Capture the cell that displays the provided text and extract its [x, y] central coordinate. 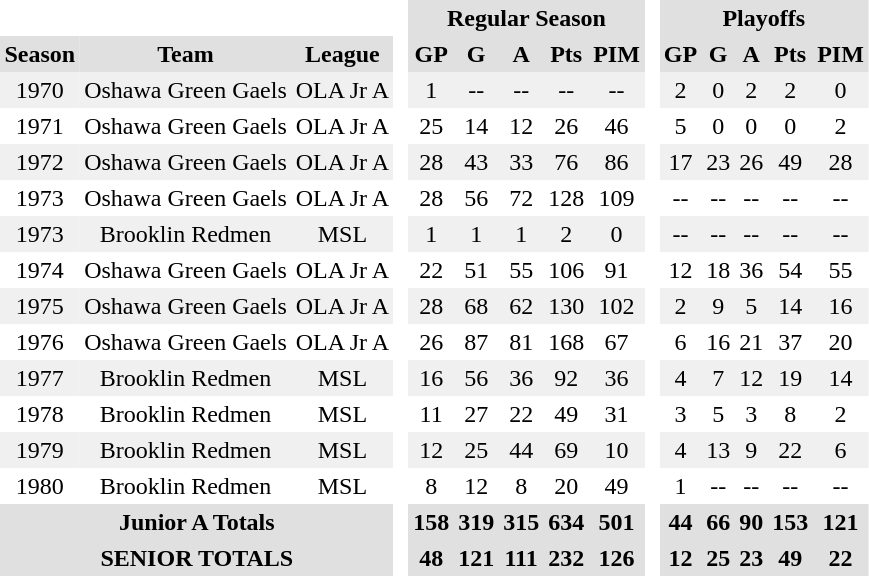
31 [617, 414]
19 [790, 378]
SENIOR TOTALS [197, 558]
1976 [40, 342]
33 [522, 162]
92 [566, 378]
634 [566, 522]
158 [432, 522]
13 [718, 450]
91 [617, 270]
153 [790, 522]
1980 [40, 486]
43 [476, 162]
106 [566, 270]
1978 [40, 414]
68 [476, 306]
Regular Season [527, 18]
48 [432, 558]
87 [476, 342]
76 [566, 162]
1979 [40, 450]
Team [186, 54]
1972 [40, 162]
315 [522, 522]
126 [617, 558]
18 [718, 270]
54 [790, 270]
501 [617, 522]
168 [566, 342]
Playoffs [764, 18]
90 [752, 522]
1974 [40, 270]
86 [617, 162]
67 [617, 342]
111 [522, 558]
1977 [40, 378]
League [342, 54]
Season [40, 54]
7 [718, 378]
319 [476, 522]
46 [617, 126]
21 [752, 342]
72 [522, 198]
1975 [40, 306]
27 [476, 414]
66 [718, 522]
109 [617, 198]
1971 [40, 126]
10 [617, 450]
102 [617, 306]
51 [476, 270]
130 [566, 306]
37 [790, 342]
1970 [40, 90]
69 [566, 450]
62 [522, 306]
17 [680, 162]
81 [522, 342]
11 [432, 414]
128 [566, 198]
Junior A Totals [197, 522]
232 [566, 558]
